Output the [x, y] coordinate of the center of the cell containing the given text.  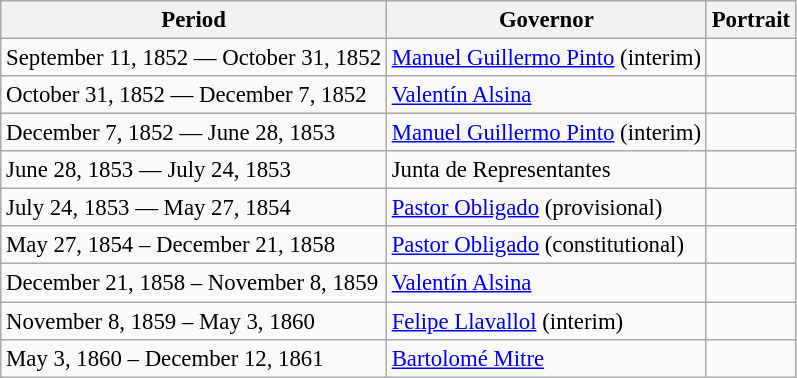
Bartolomé Mitre [546, 358]
Portrait [750, 20]
November 8, 1859 – May 3, 1860 [194, 321]
Governor [546, 20]
June 28, 1853 — July 24, 1853 [194, 170]
May 27, 1854 – December 21, 1858 [194, 245]
Pastor Obligado (constitutional) [546, 245]
Felipe Llavallol (interim) [546, 321]
December 7, 1852 — June 28, 1853 [194, 133]
Period [194, 20]
September 11, 1852 — October 31, 1852 [194, 58]
Junta de Representantes [546, 170]
October 31, 1852 — December 7, 1852 [194, 95]
July 24, 1853 — May 27, 1854 [194, 208]
December 21, 1858 – November 8, 1859 [194, 283]
May 3, 1860 – December 12, 1861 [194, 358]
Pastor Obligado (provisional) [546, 208]
